For the text-containing cell, return its midpoint in (X, Y) coordinate format. 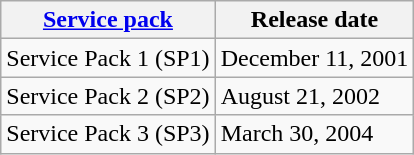
December 11, 2001 (314, 58)
Service Pack 2 (SP2) (108, 96)
Service Pack 1 (SP1) (108, 58)
August 21, 2002 (314, 96)
Service pack (108, 20)
March 30, 2004 (314, 134)
Service Pack 3 (SP3) (108, 134)
Release date (314, 20)
